Provide the (X, Y) coordinate of the cell's center where the given text is located.  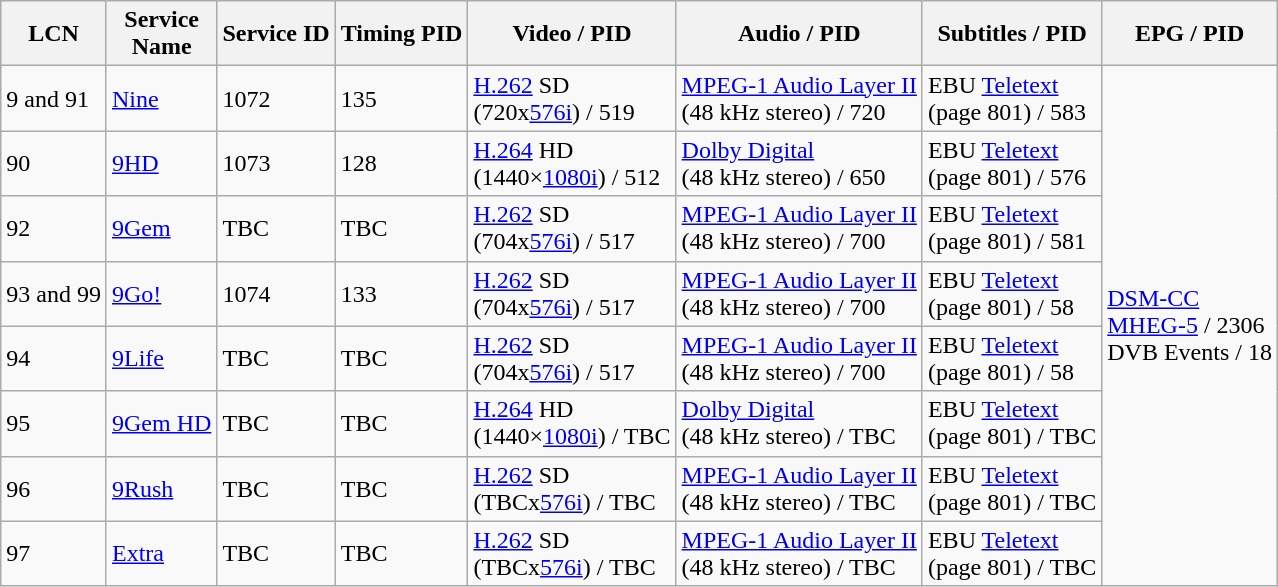
EBU Teletext(page 801) / 583 (1012, 98)
94 (54, 358)
97 (54, 554)
Service ID (276, 34)
9Gem HD (161, 424)
Timing PID (402, 34)
96 (54, 488)
90 (54, 164)
Dolby Digital(48 kHz stereo) / 650 (799, 164)
EBU Teletext(page 801) / 581 (1012, 228)
9 and 91 (54, 98)
ServiceName (161, 34)
9Life (161, 358)
Extra (161, 554)
135 (402, 98)
92 (54, 228)
128 (402, 164)
EBU Teletext(page 801) / 576 (1012, 164)
LCN (54, 34)
9HD (161, 164)
93 and 99 (54, 294)
1074 (276, 294)
Audio / PID (799, 34)
H.264 HD(1440×1080i) / 512 (572, 164)
MPEG-1 Audio Layer II(48 kHz stereo) / 720 (799, 98)
Nine (161, 98)
H.262 SD(720x576i) / 519 (572, 98)
9Rush (161, 488)
1073 (276, 164)
1072 (276, 98)
H.264 HD(1440×1080i) / TBC (572, 424)
Video / PID (572, 34)
Dolby Digital(48 kHz stereo) / TBC (799, 424)
95 (54, 424)
9Gem (161, 228)
133 (402, 294)
EPG / PID (1190, 34)
Subtitles / PID (1012, 34)
9Go! (161, 294)
DSM-CCMHEG-5 / 2306DVB Events / 18 (1190, 326)
